Provide the [X, Y] coordinate of the cell's center where the given text is located.  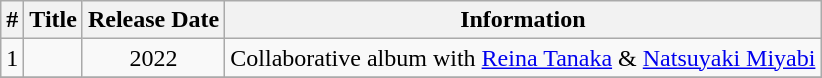
Release Date [153, 20]
Collaborative album with Reina Tanaka & Natsuyaki Miyabi [523, 58]
Title [54, 20]
# [12, 20]
2022 [153, 58]
Information [523, 20]
1 [12, 58]
